Output the (X, Y) coordinate of the center of the cell containing the given text.  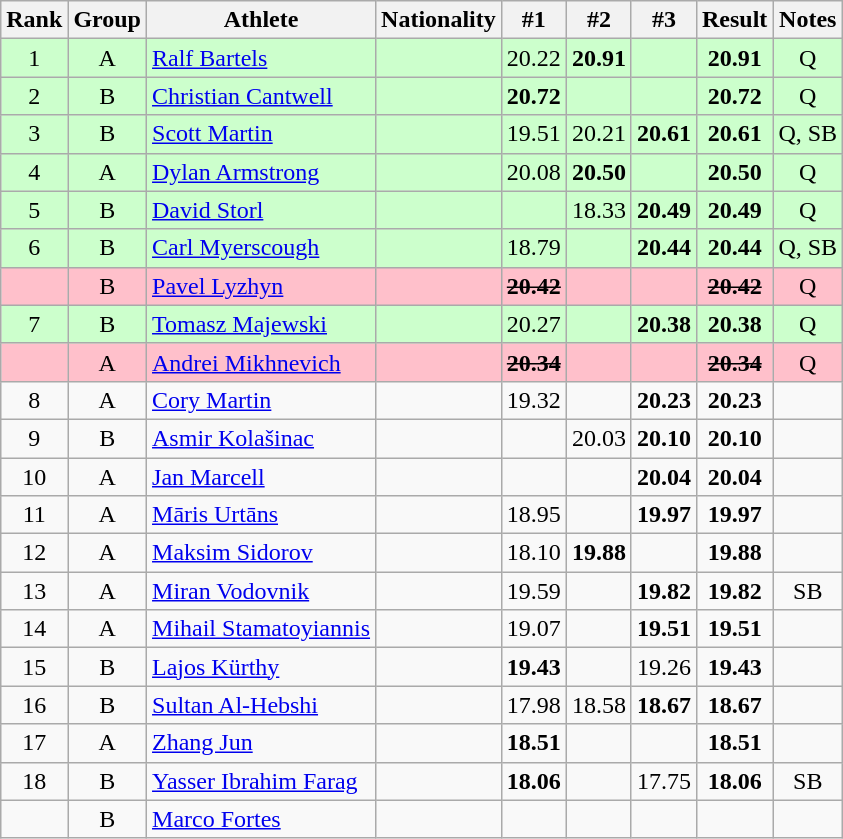
18.10 (534, 553)
#3 (664, 20)
16 (34, 705)
Yasser Ibrahim Farag (262, 781)
Notes (808, 20)
15 (34, 667)
8 (34, 400)
17.75 (664, 781)
#2 (598, 20)
11 (34, 515)
4 (34, 172)
20.22 (534, 58)
Zhang Jun (262, 743)
Group (108, 20)
18.58 (598, 705)
5 (34, 210)
Nationality (439, 20)
#1 (534, 20)
Rank (34, 20)
Jan Marcell (262, 477)
Scott Martin (262, 134)
19.32 (534, 400)
Asmir Kolašinac (262, 438)
19.26 (664, 667)
20.03 (598, 438)
20.08 (534, 172)
Cory Martin (262, 400)
19.07 (534, 629)
Carl Myerscough (262, 248)
Miran Vodovnik (262, 591)
18.79 (534, 248)
Ralf Bartels (262, 58)
Pavel Lyzhyn (262, 286)
7 (34, 324)
18.95 (534, 515)
Marco Fortes (262, 819)
Lajos Kürthy (262, 667)
9 (34, 438)
3 (34, 134)
17 (34, 743)
Sultan Al-Hebshi (262, 705)
Dylan Armstrong (262, 172)
Andrei Mikhnevich (262, 362)
14 (34, 629)
12 (34, 553)
Result (734, 20)
20.21 (598, 134)
17.98 (534, 705)
Mihail Stamatoyiannis (262, 629)
Christian Cantwell (262, 96)
18.33 (598, 210)
10 (34, 477)
Maksim Sidorov (262, 553)
Athlete (262, 20)
Tomasz Majewski (262, 324)
20.27 (534, 324)
2 (34, 96)
David Storl (262, 210)
18 (34, 781)
Māris Urtāns (262, 515)
13 (34, 591)
19.59 (534, 591)
1 (34, 58)
6 (34, 248)
